Determine the (x, y) coordinate at the center of the cell enclosing the given text.  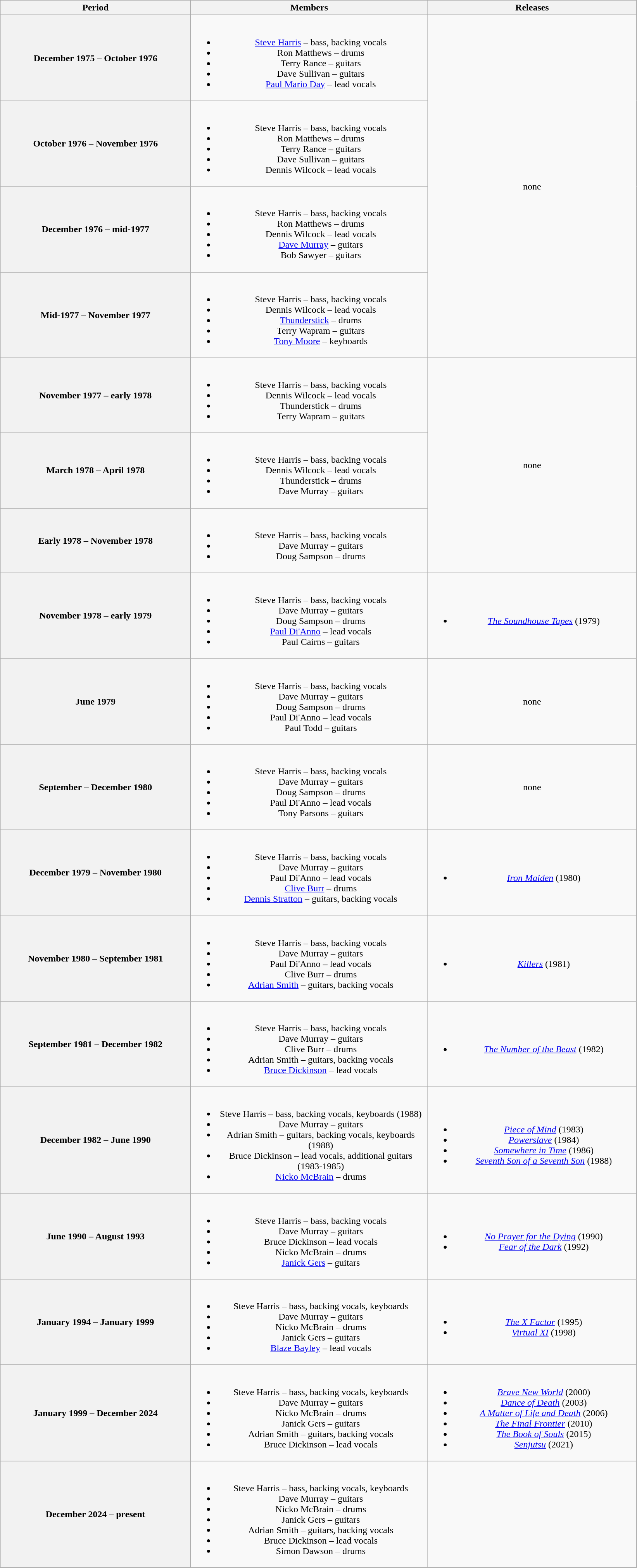
December 1982 – June 1990 (95, 1140)
September 1981 – December 1982 (95, 1044)
December 1976 – mid-1977 (95, 229)
The Number of the Beast (1982) (532, 1044)
Period (95, 8)
November 1978 – early 1979 (95, 615)
Early 1978 – November 1978 (95, 540)
Brave New World (2000)Dance of Death (2003)A Matter of Life and Death (2006)The Final Frontier (2010)The Book of Souls (2015)Senjutsu (2021) (532, 1413)
September – December 1980 (95, 787)
December 1979 – November 1980 (95, 873)
Steve Harris – bass, backing vocals, keyboardsDave Murray – guitarsNicko McBrain – drumsJanick Gers – guitarsBlaze Bayley – lead vocals (309, 1322)
November 1980 – September 1981 (95, 958)
Steve Harris – bass, backing vocalsDave Murray – guitarsPaul Di'Anno – lead vocalsClive Burr – drumsDennis Stratton – guitars, backing vocals (309, 873)
Steve Harris – bass, backing vocalsDave Murray – guitarsDoug Sampson – drumsPaul Di'Anno – lead vocalsPaul Todd – guitars (309, 701)
Members (309, 8)
Steve Harris – bass, backing vocalsDave Murray – guitarsBruce Dickinson – lead vocalsNicko McBrain – drumsJanick Gers – guitars (309, 1236)
Steve Harris – bass, backing vocalsRon Matthews – drumsTerry Rance – guitarsDave Sullivan – guitarsPaul Mario Day – lead vocals (309, 58)
Killers (1981) (532, 958)
Steve Harris – bass, backing vocalsRon Matthews – drumsDennis Wilcock – lead vocalsDave Murray – guitarsBob Sawyer – guitars (309, 229)
November 1977 – early 1978 (95, 395)
The X Factor (1995)Virtual XI (1998) (532, 1322)
Steve Harris – bass, backing vocalsDennis Wilcock – lead vocalsThunderstick – drumsDave Murray – guitars (309, 470)
October 1976 – November 1976 (95, 143)
The Soundhouse Tapes (1979) (532, 615)
January 1994 – January 1999 (95, 1322)
Releases (532, 8)
Mid-1977 – November 1977 (95, 315)
Iron Maiden (1980) (532, 873)
Steve Harris – bass, backing vocalsRon Matthews – drumsTerry Rance – guitarsDave Sullivan – guitarsDennis Wilcock – lead vocals (309, 143)
Steve Harris – bass, backing vocalsDave Murray – guitarsDoug Sampson – drums (309, 540)
June 1979 (95, 701)
Steve Harris – bass, backing vocalsDave Murray – guitarsDoug Sampson – drumsPaul Di'Anno – lead vocalsPaul Cairns – guitars (309, 615)
June 1990 – August 1993 (95, 1236)
December 2024 – present (95, 1515)
Piece of Mind (1983)Powerslave (1984)Somewhere in Time (1986)Seventh Son of a Seventh Son (1988) (532, 1140)
No Prayer for the Dying (1990)Fear of the Dark (1992) (532, 1236)
December 1975 – October 1976 (95, 58)
Steve Harris – bass, backing vocalsDave Murray – guitarsClive Burr – drumsAdrian Smith – guitars, backing vocalsBruce Dickinson – lead vocals (309, 1044)
March 1978 – April 1978 (95, 470)
Steve Harris – bass, backing vocalsDennis Wilcock – lead vocalsThunderstick – drumsTerry Wapram – guitarsTony Moore – keyboards (309, 315)
Steve Harris – bass, backing vocalsDave Murray – guitarsDoug Sampson – drumsPaul Di'Anno – lead vocalsTony Parsons – guitars (309, 787)
January 1999 – December 2024 (95, 1413)
Steve Harris – bass, backing vocalsDennis Wilcock – lead vocalsThunderstick – drumsTerry Wapram – guitars (309, 395)
Steve Harris – bass, backing vocalsDave Murray – guitarsPaul Di'Anno – lead vocalsClive Burr – drumsAdrian Smith – guitars, backing vocals (309, 958)
